Pinpoint the cell where the given text exists, returning its [X, Y] midpoint coordinate. 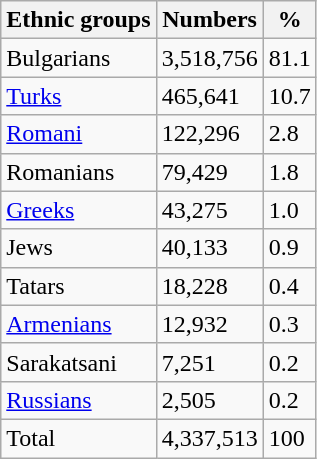
Russians [78, 400]
43,275 [210, 210]
Turks [78, 96]
0.3 [290, 324]
465,641 [210, 96]
122,296 [210, 134]
3,518,756 [210, 58]
Ethnic groups [78, 20]
100 [290, 438]
Armenians [78, 324]
12,932 [210, 324]
0.9 [290, 248]
Jews [78, 248]
81.1 [290, 58]
Romanians [78, 172]
1.8 [290, 172]
0.4 [290, 286]
10.7 [290, 96]
4,337,513 [210, 438]
18,228 [210, 286]
Sarakatsani [78, 362]
2.8 [290, 134]
Bulgarians [78, 58]
1.0 [290, 210]
Romani [78, 134]
Greeks [78, 210]
Numbers [210, 20]
2,505 [210, 400]
Tatars [78, 286]
7,251 [210, 362]
79,429 [210, 172]
Total [78, 438]
40,133 [210, 248]
% [290, 20]
